Return [X, Y] of the center of cell containing provided text 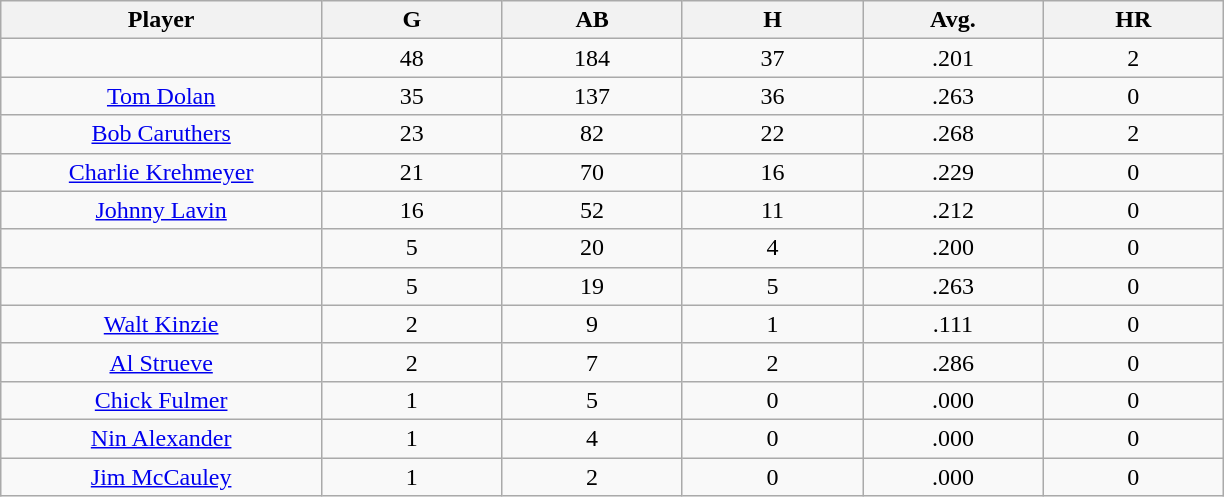
9 [592, 324]
.200 [953, 248]
37 [772, 58]
AB [592, 20]
19 [592, 286]
Johnny Lavin [162, 210]
48 [412, 58]
52 [592, 210]
Charlie Krehmeyer [162, 172]
23 [412, 134]
.268 [953, 134]
36 [772, 96]
20 [592, 248]
Avg. [953, 20]
Bob Caruthers [162, 134]
.201 [953, 58]
Chick Fulmer [162, 400]
.229 [953, 172]
70 [592, 172]
Player [162, 20]
7 [592, 362]
Nin Alexander [162, 438]
H [772, 20]
.286 [953, 362]
35 [412, 96]
.111 [953, 324]
Jim McCauley [162, 477]
Tom Dolan [162, 96]
Walt Kinzie [162, 324]
184 [592, 58]
Al Strueve [162, 362]
.212 [953, 210]
G [412, 20]
82 [592, 134]
137 [592, 96]
11 [772, 210]
21 [412, 172]
HR [1133, 20]
22 [772, 134]
